Scan for the cell matching the given text and deliver its [x, y] coordinate at center. 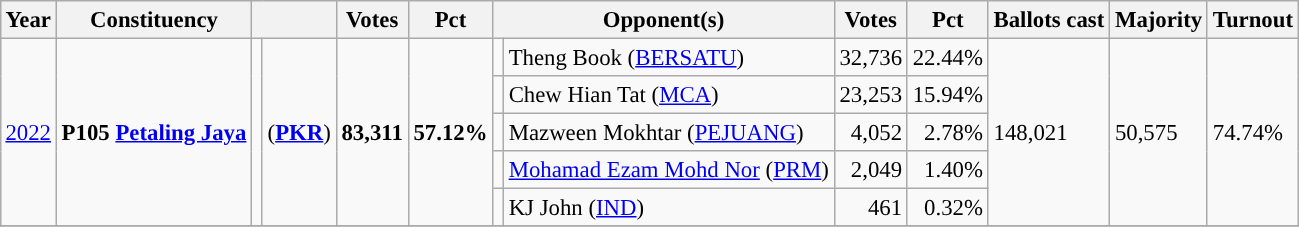
2022 [28, 132]
15.94% [948, 95]
83,311 [372, 132]
148,021 [1048, 132]
22.44% [948, 57]
0.32% [948, 208]
57.12% [450, 132]
P105 Petaling Jaya [154, 132]
50,575 [1159, 132]
4,052 [870, 133]
74.74% [1252, 132]
Chew Hian Tat (MCA) [668, 95]
32,736 [870, 57]
Theng Book (BERSATU) [668, 57]
Majority [1159, 20]
2.78% [948, 133]
KJ John (IND) [668, 208]
(PKR) [299, 132]
Mazween Mokhtar (PEJUANG) [668, 133]
Mohamad Ezam Mohd Nor (PRM) [668, 170]
1.40% [948, 170]
Constituency [154, 20]
Turnout [1252, 20]
Year [28, 20]
Opponent(s) [664, 20]
2,049 [870, 170]
461 [870, 208]
Ballots cast [1048, 20]
23,253 [870, 95]
